Output the (X, Y) coordinate of the center of the cell containing the given text.  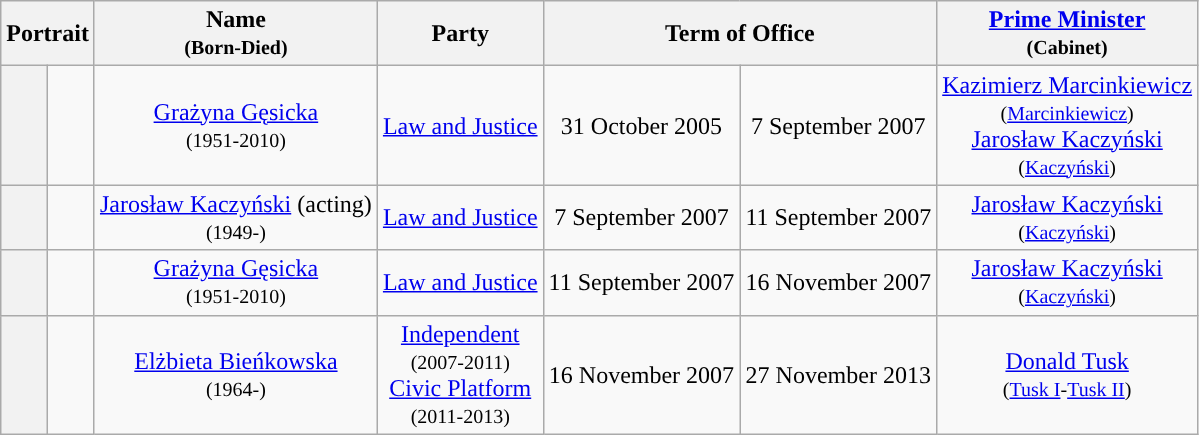
31 October 2005 (642, 126)
Prime Minister(Cabinet) (1068, 34)
Elżbieta Bieńkowska(1964-) (236, 374)
27 November 2013 (838, 374)
Party (460, 34)
Term of Office (740, 34)
Kazimierz Marcinkiewicz (Marcinkiewicz) Jarosław Kaczyński (Kaczyński) (1068, 126)
Independent (2007-2011) Civic Platform (2011-2013) (460, 374)
Donald Tusk (Tusk I-Tusk II) (1068, 374)
Portrait (48, 34)
Name(Born-Died) (236, 34)
Jarosław Kaczyński (acting)(1949-) (236, 218)
